Detect which cell encompasses the target text, then output its [x, y] center coordinate. 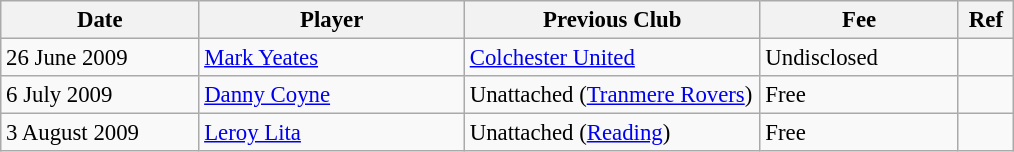
Fee [859, 20]
6 July 2009 [100, 95]
Unattached (Tranmere Rovers) [612, 95]
Mark Yeates [332, 58]
Player [332, 20]
Unattached (Reading) [612, 133]
3 August 2009 [100, 133]
26 June 2009 [100, 58]
Colchester United [612, 58]
Date [100, 20]
Danny Coyne [332, 95]
Ref [986, 20]
Previous Club [612, 20]
Undisclosed [859, 58]
Leroy Lita [332, 133]
